Scan for the cell matching the given text and deliver its (X, Y) coordinate at center. 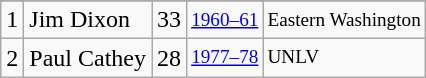
UNLV (344, 58)
1960–61 (225, 20)
33 (170, 20)
Jim Dixon (88, 20)
1977–78 (225, 58)
1 (12, 20)
Eastern Washington (344, 20)
2 (12, 58)
28 (170, 58)
Paul Cathey (88, 58)
